Capture the cell that displays the provided text and extract its (x, y) central coordinate. 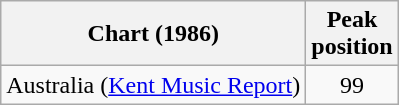
Peakposition (352, 34)
Australia (Kent Music Report) (154, 85)
Chart (1986) (154, 34)
99 (352, 85)
